Identify which cell holds the provided text, then report its [X, Y] central coordinate. 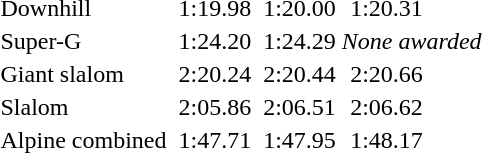
1:24.29 [300, 41]
2:20.44 [300, 74]
2:20.24 [215, 74]
2:06.51 [300, 107]
1:24.20 [215, 41]
2:05.86 [215, 107]
